Capture the cell that displays the provided text and extract its [X, Y] central coordinate. 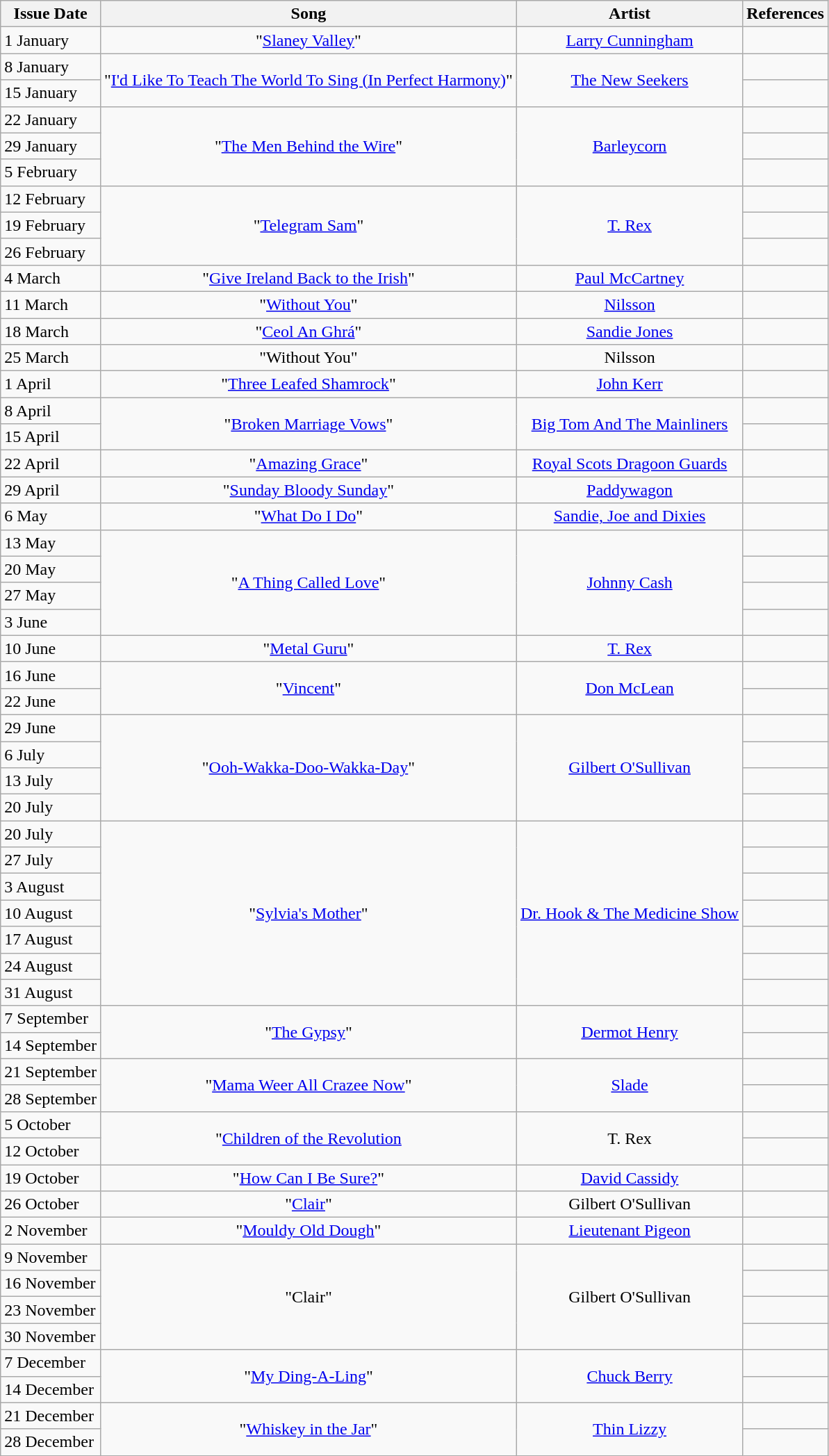
30 November [51, 1336]
Sandie Jones [630, 332]
16 November [51, 1284]
Issue Date [51, 14]
26 February [51, 252]
Dermot Henry [630, 1032]
17 August [51, 940]
14 December [51, 1389]
"Amazing Grace" [309, 464]
"Three Leafed Shamrock" [309, 384]
23 November [51, 1310]
5 October [51, 1124]
"Whiskey in the Jar" [309, 1429]
Don McLean [630, 688]
"Mouldy Old Dough" [309, 1231]
John Kerr [630, 384]
12 February [51, 199]
13 May [51, 543]
Barleycorn [630, 146]
16 June [51, 675]
15 April [51, 437]
20 May [51, 569]
"I'd Like To Teach The World To Sing (In Perfect Harmony)" [309, 80]
18 March [51, 332]
6 July [51, 754]
"The Men Behind the Wire" [309, 146]
31 August [51, 992]
Thin Lizzy [630, 1429]
"What Do I Do" [309, 516]
Paul McCartney [630, 278]
7 December [51, 1363]
The New Seekers [630, 80]
References [785, 14]
3 June [51, 622]
12 October [51, 1151]
"Sunday Bloody Sunday" [309, 490]
21 September [51, 1072]
27 July [51, 860]
Lieutenant Pigeon [630, 1231]
"Metal Guru" [309, 648]
"Mama Weer All Crazee Now" [309, 1085]
2 November [51, 1231]
10 August [51, 913]
Big Tom And The Mainliners [630, 424]
9 November [51, 1257]
13 July [51, 781]
7 September [51, 1019]
Slade [630, 1085]
"Broken Marriage Vows" [309, 424]
11 March [51, 304]
"The Gypsy" [309, 1032]
29 June [51, 728]
6 May [51, 516]
22 April [51, 464]
22 January [51, 120]
"Children of the Revolution [309, 1138]
"How Can I Be Sure?" [309, 1178]
4 March [51, 278]
25 March [51, 358]
"Give Ireland Back to the Irish" [309, 278]
24 August [51, 966]
"Slaney Valley" [309, 40]
19 October [51, 1178]
Sandie, Joe and Dixies [630, 516]
5 February [51, 172]
Royal Scots Dragoon Guards [630, 464]
"Ooh-Wakka-Doo-Wakka-Day" [309, 767]
15 January [51, 93]
28 September [51, 1098]
Larry Cunningham [630, 40]
"Vincent" [309, 688]
8 April [51, 411]
"Sylvia's Mother" [309, 913]
29 April [51, 490]
Johnny Cash [630, 582]
26 October [51, 1204]
8 January [51, 67]
1 January [51, 40]
22 June [51, 701]
14 September [51, 1045]
Chuck Berry [630, 1376]
Dr. Hook & The Medicine Show [630, 913]
19 February [51, 225]
Song [309, 14]
David Cassidy [630, 1178]
27 May [51, 596]
10 June [51, 648]
"Telegram Sam" [309, 225]
Artist [630, 14]
3 August [51, 887]
"My Ding-A-Ling" [309, 1376]
21 December [51, 1416]
"A Thing Called Love" [309, 582]
1 April [51, 384]
Paddywagon [630, 490]
"Ceol An Ghrá" [309, 332]
29 January [51, 146]
28 December [51, 1442]
